Return the (x, y) coordinate for the center point of the cell that contains the specified text.  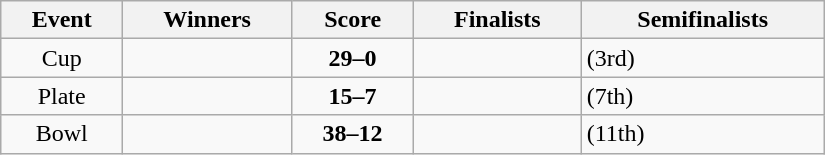
(7th) (702, 96)
Score (353, 20)
Finalists (498, 20)
Event (62, 20)
Winners (208, 20)
(11th) (702, 134)
(3rd) (702, 58)
38–12 (353, 134)
Bowl (62, 134)
Plate (62, 96)
Semifinalists (702, 20)
Cup (62, 58)
29–0 (353, 58)
15–7 (353, 96)
